Capture the cell that displays the provided text and extract its (x, y) central coordinate. 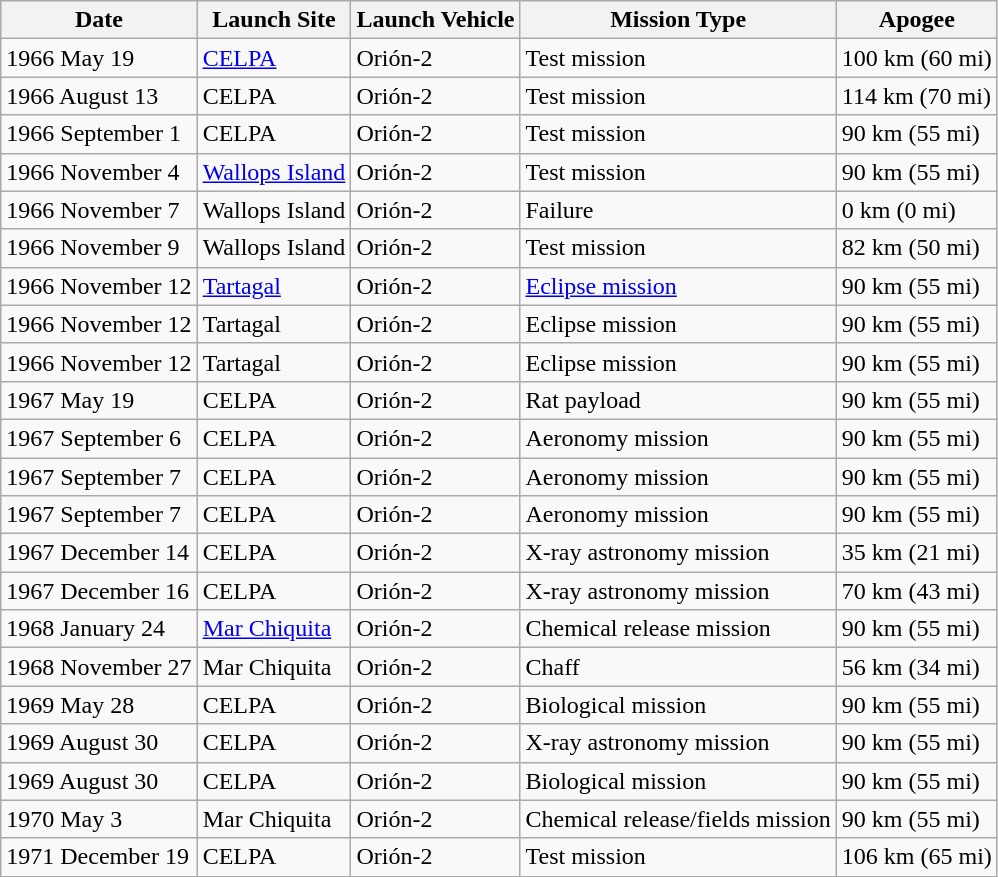
106 km (65 mi) (916, 857)
56 km (34 mi) (916, 667)
0 km (0 mi) (916, 210)
1969 May 28 (99, 705)
Launch Site (274, 20)
70 km (43 mi) (916, 591)
Mission Type (678, 20)
1966 November 9 (99, 248)
1967 May 19 (99, 400)
Launch Vehicle (436, 20)
1968 January 24 (99, 629)
100 km (60 mi) (916, 58)
Chemical release/fields mission (678, 819)
1966 September 1 (99, 134)
Chaff (678, 667)
82 km (50 mi) (916, 248)
Rat payload (678, 400)
Chemical release mission (678, 629)
1967 December 14 (99, 553)
1967 September 6 (99, 438)
Date (99, 20)
1966 May 19 (99, 58)
1967 December 16 (99, 591)
1968 November 27 (99, 667)
Failure (678, 210)
Apogee (916, 20)
1970 May 3 (99, 819)
114 km (70 mi) (916, 96)
1966 November 7 (99, 210)
1971 December 19 (99, 857)
35 km (21 mi) (916, 553)
1966 August 13 (99, 96)
1966 November 4 (99, 172)
